Scan for the cell matching the given text and deliver its (X, Y) coordinate at center. 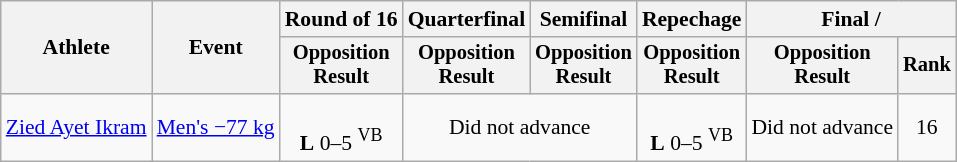
Rank (927, 66)
Men's −77 kg (216, 128)
Semifinal (584, 19)
16 (927, 128)
Repechage (692, 19)
Athlete (76, 48)
Event (216, 48)
Final / (850, 19)
Quarterfinal (467, 19)
Zied Ayet Ikram (76, 128)
Round of 16 (342, 19)
